Find where the given text appears and provide that cell's center as (x, y) coordinate. 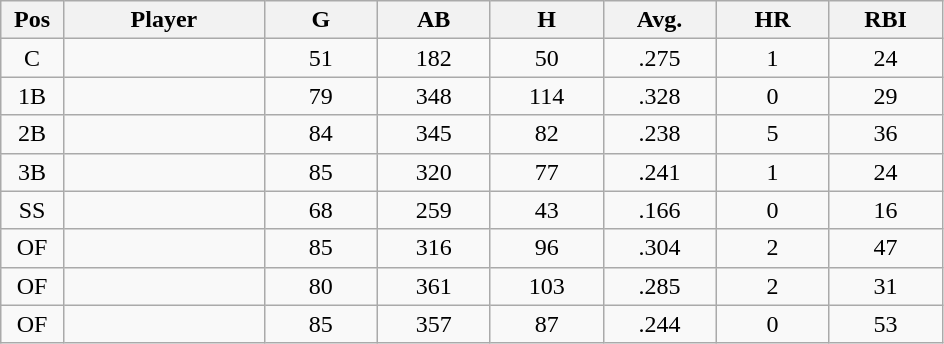
Avg. (660, 20)
345 (434, 134)
5 (772, 134)
43 (546, 210)
AB (434, 20)
316 (434, 248)
SS (32, 210)
103 (546, 286)
96 (546, 248)
79 (320, 96)
29 (886, 96)
16 (886, 210)
G (320, 20)
51 (320, 58)
.304 (660, 248)
RBI (886, 20)
.244 (660, 324)
47 (886, 248)
348 (434, 96)
77 (546, 172)
82 (546, 134)
84 (320, 134)
2B (32, 134)
Pos (32, 20)
C (32, 58)
80 (320, 286)
36 (886, 134)
182 (434, 58)
114 (546, 96)
Player (164, 20)
361 (434, 286)
.166 (660, 210)
.275 (660, 58)
.328 (660, 96)
320 (434, 172)
259 (434, 210)
357 (434, 324)
.285 (660, 286)
53 (886, 324)
3B (32, 172)
68 (320, 210)
H (546, 20)
1B (32, 96)
.238 (660, 134)
HR (772, 20)
50 (546, 58)
.241 (660, 172)
31 (886, 286)
87 (546, 324)
